Provide the [X, Y] coordinate of the cell's center where the given text is located.  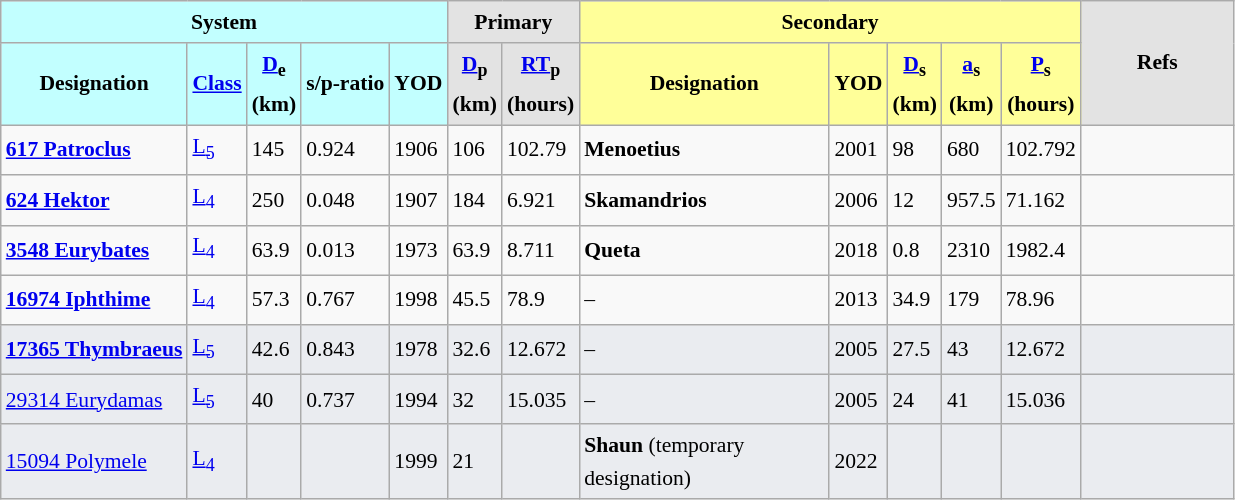
57.3 [274, 300]
Skamandrios [704, 201]
98 [914, 151]
78.9 [540, 300]
1906 [418, 151]
Primary [513, 22]
34.9 [914, 300]
680 [972, 151]
250 [274, 201]
Refs [1158, 64]
0.767 [345, 300]
71.162 [1041, 201]
21 [474, 462]
106 [474, 151]
16974 Iphthime [94, 300]
0.048 [345, 201]
2310 [972, 251]
102.79 [540, 151]
2022 [858, 462]
Shaun (temporary designation) [704, 462]
Secondary [830, 22]
179 [972, 300]
15.035 [540, 400]
1999 [418, 462]
184 [474, 201]
145 [274, 151]
s/p-ratio [345, 85]
2018 [858, 251]
2001 [858, 151]
17365 Thymbraeus [94, 350]
617 Patroclus [94, 151]
Ps(hours) [1041, 85]
Class [216, 85]
Menoetius [704, 151]
78.96 [1041, 300]
15094 Polymele [94, 462]
1978 [418, 350]
27.5 [914, 350]
0.8 [914, 251]
Dp(km) [474, 85]
29314 Eurydamas [94, 400]
957.5 [972, 201]
8.711 [540, 251]
3548 Eurybates [94, 251]
as(km) [972, 85]
2013 [858, 300]
RTp(hours) [540, 85]
System [224, 22]
32 [474, 400]
0.013 [345, 251]
15.036 [1041, 400]
0.843 [345, 350]
6.921 [540, 201]
12 [914, 201]
0.737 [345, 400]
1973 [418, 251]
41 [972, 400]
43 [972, 350]
102.792 [1041, 151]
40 [274, 400]
32.6 [474, 350]
624 Hektor [94, 201]
24 [914, 400]
Queta [704, 251]
De(km) [274, 85]
1994 [418, 400]
2006 [858, 201]
0.924 [345, 151]
1982.4 [1041, 251]
42.6 [274, 350]
Ds(km) [914, 85]
1998 [418, 300]
45.5 [474, 300]
1907 [418, 201]
